Identify which cell holds the provided text, then report its (X, Y) central coordinate. 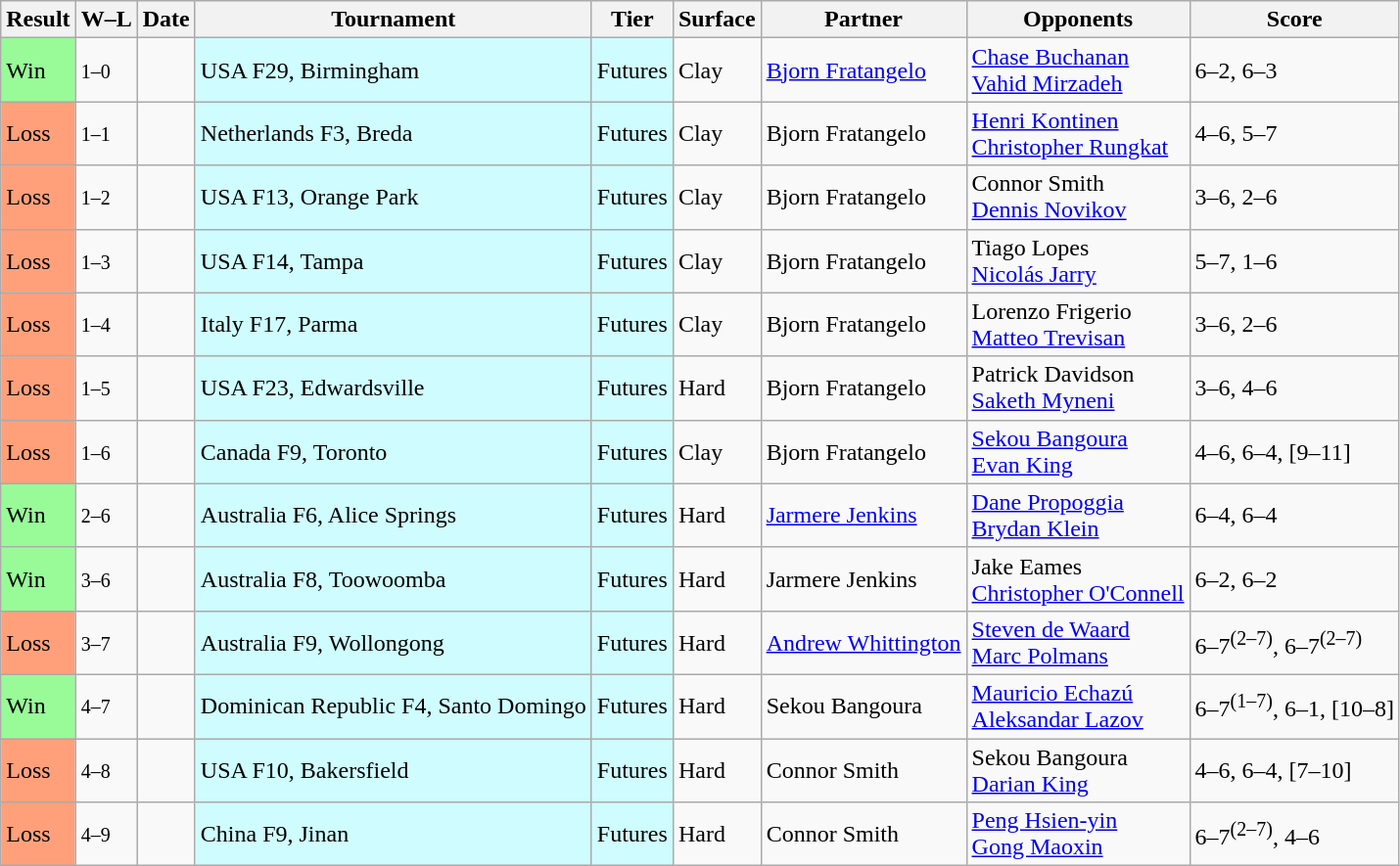
1–6 (106, 452)
Mauricio Echazú Aleksandar Lazov (1078, 706)
USA F10, Bakersfield (394, 769)
6–4, 6–4 (1294, 515)
Connor Smith Dennis Novikov (1078, 198)
Tiago Lopes Nicolás Jarry (1078, 260)
Andrew Whittington (863, 642)
Tournament (394, 20)
6–2, 6–2 (1294, 579)
6–7(2–7), 4–6 (1294, 834)
4–9 (106, 834)
4–6, 6–4, [9–11] (1294, 452)
Jake Eames Christopher O'Connell (1078, 579)
Lorenzo Frigerio Matteo Trevisan (1078, 325)
1–4 (106, 325)
1–1 (106, 133)
Italy F17, Parma (394, 325)
1–3 (106, 260)
3–6 (106, 579)
6–2, 6–3 (1294, 70)
Australia F9, Wollongong (394, 642)
Sekou Bangoura (863, 706)
1–2 (106, 198)
Peng Hsien-yin Gong Maoxin (1078, 834)
4–6, 6–4, [7–10] (1294, 769)
Henri Kontinen Christopher Rungkat (1078, 133)
Partner (863, 20)
4–8 (106, 769)
Canada F9, Toronto (394, 452)
Patrick Davidson Saketh Myneni (1078, 387)
Dane Propoggia Brydan Klein (1078, 515)
Date (166, 20)
2–6 (106, 515)
USA F13, Orange Park (394, 198)
3–7 (106, 642)
Opponents (1078, 20)
3–6, 4–6 (1294, 387)
4–7 (106, 706)
Sekou Bangoura Darian King (1078, 769)
Netherlands F3, Breda (394, 133)
Australia F6, Alice Springs (394, 515)
USA F14, Tampa (394, 260)
6–7(1–7), 6–1, [10–8] (1294, 706)
USA F23, Edwardsville (394, 387)
China F9, Jinan (394, 834)
Surface (717, 20)
Dominican Republic F4, Santo Domingo (394, 706)
Tier (632, 20)
Result (38, 20)
6–7(2–7), 6–7(2–7) (1294, 642)
1–5 (106, 387)
4–6, 5–7 (1294, 133)
Steven de Waard Marc Polmans (1078, 642)
W–L (106, 20)
USA F29, Birmingham (394, 70)
1–0 (106, 70)
Australia F8, Toowoomba (394, 579)
Sekou Bangoura Evan King (1078, 452)
Score (1294, 20)
5–7, 1–6 (1294, 260)
Chase Buchanan Vahid Mirzadeh (1078, 70)
